Return (x, y) of the center of cell containing provided text 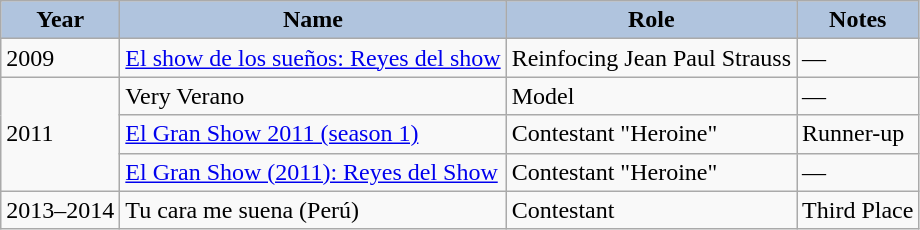
Year (60, 20)
Role (651, 20)
Name (313, 20)
2009 (60, 58)
El Gran Show (2011): Reyes del Show (313, 172)
El Gran Show 2011 (season 1) (313, 134)
Very Verano (313, 96)
Model (651, 96)
Notes (858, 20)
Reinfocing Jean Paul Strauss (651, 58)
2011 (60, 134)
El show de los sueños: Reyes del show (313, 58)
Tu cara me suena (Perú) (313, 210)
Third Place (858, 210)
Runner-up (858, 134)
Contestant (651, 210)
2013–2014 (60, 210)
